Scan for the cell matching the given text and deliver its (X, Y) coordinate at center. 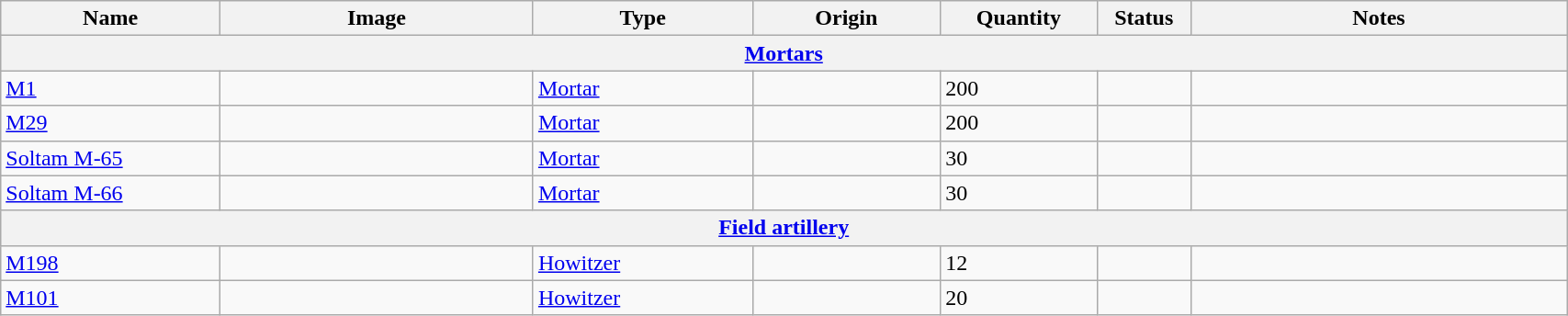
20 (1019, 298)
Origin (847, 18)
Type (643, 18)
M1 (110, 88)
12 (1019, 263)
Soltam M-66 (110, 193)
Image (377, 18)
Mortars (784, 53)
Field artillery (784, 228)
Quantity (1019, 18)
Status (1144, 18)
Name (110, 18)
Notes (1378, 18)
Soltam M-65 (110, 158)
M101 (110, 298)
M29 (110, 123)
M198 (110, 263)
